Determine the [X, Y] coordinate at the center of the cell enclosing the given text.  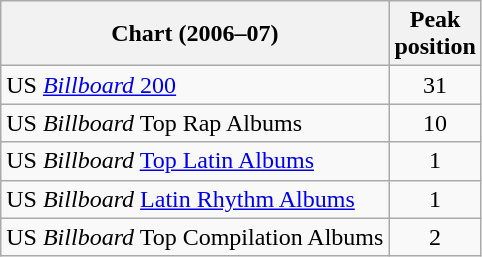
US Billboard Top Compilation Albums [195, 237]
31 [435, 85]
US Billboard Top Latin Albums [195, 161]
10 [435, 123]
2 [435, 237]
Peakposition [435, 34]
US Billboard 200 [195, 85]
US Billboard Top Rap Albums [195, 123]
Chart (2006–07) [195, 34]
US Billboard Latin Rhythm Albums [195, 199]
